Find where the given text appears and provide that cell's center as [x, y] coordinate. 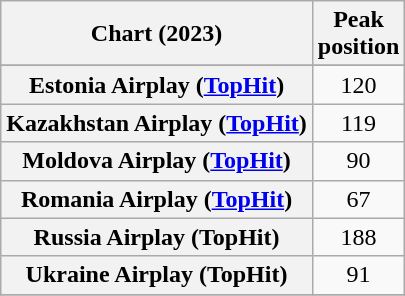
Russia Airplay (TopHit) [157, 237]
67 [358, 199]
91 [358, 275]
188 [358, 237]
Kazakhstan Airplay (TopHit) [157, 123]
Romania Airplay (TopHit) [157, 199]
120 [358, 85]
119 [358, 123]
Moldova Airplay (TopHit) [157, 161]
90 [358, 161]
Estonia Airplay (TopHit) [157, 85]
Chart (2023) [157, 34]
Ukraine Airplay (TopHit) [157, 275]
Peakposition [358, 34]
